Locate the cell with the specified text and output its [X, Y] center coordinate. 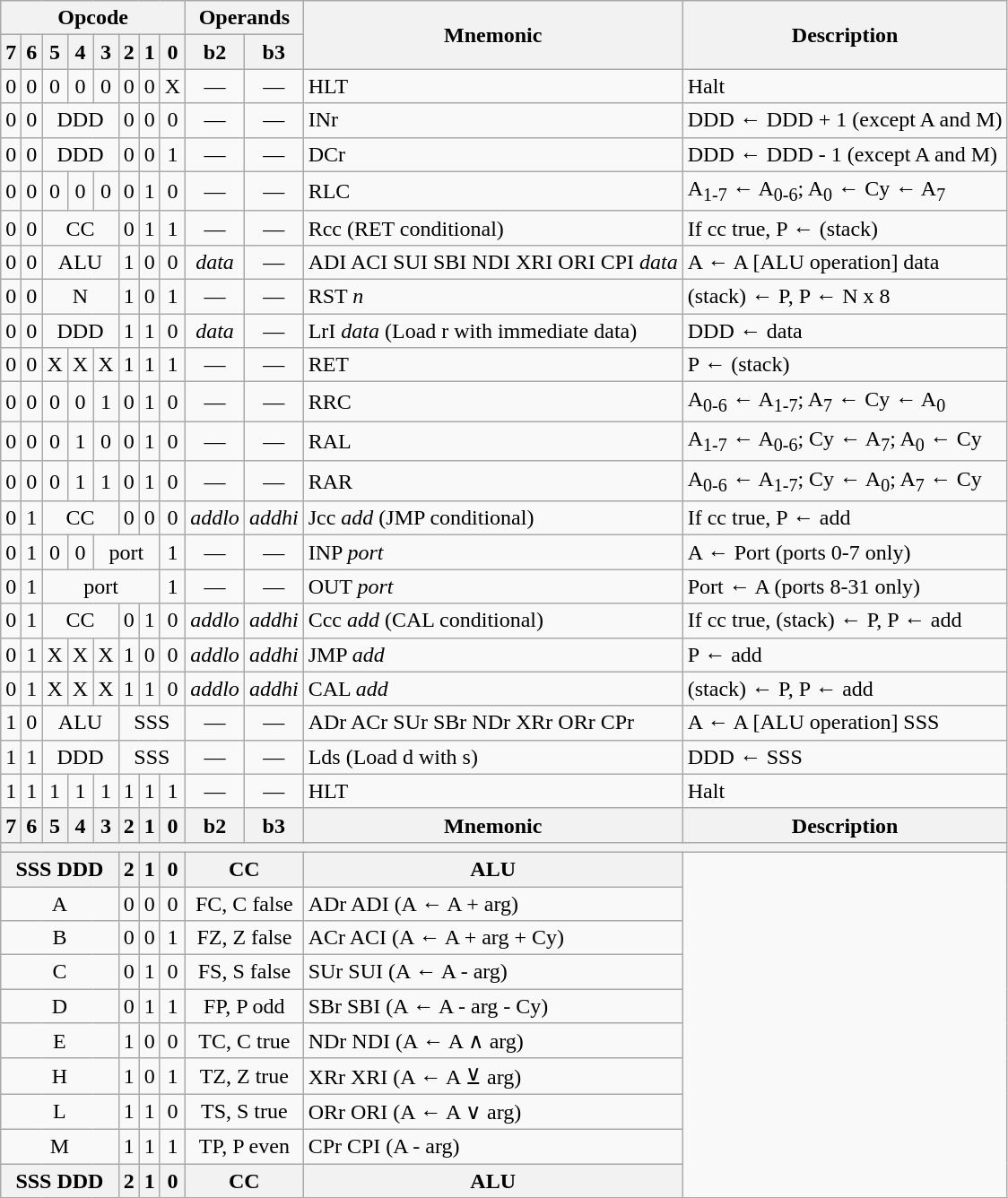
(stack) ← P, P ← add [845, 689]
N [81, 297]
If cc true, P ← (stack) [845, 228]
B [59, 938]
SUr SUI (A ← A - arg) [493, 972]
DDD ← SSS [845, 757]
TZ, Z true [244, 1076]
SBr SBI (A ← A - arg - Cy) [493, 1006]
E [59, 1041]
P ← add [845, 655]
ORr ORI (A ← A ∨ arg) [493, 1112]
ADr ACr SUr SBr NDr XRr ORr CPr [493, 723]
TS, S true [244, 1112]
FS, S false [244, 972]
A1-7 ← A0-6; A0 ← Cy ← A7 [845, 191]
DDD ← data [845, 331]
If cc true, (stack) ← P, P ← add [845, 621]
Lds (Load d with s) [493, 757]
LrI data (Load r with immediate data) [493, 331]
OUT port [493, 586]
INP port [493, 552]
Ccc add (CAL conditional) [493, 621]
A0-6 ← A1-7; A7 ← Cy ← A0 [845, 402]
CPr CPI (A - arg) [493, 1146]
DDD ← DDD - 1 (except A and M) [845, 154]
A1-7 ← A0-6; Cy ← A7; A0 ← Cy [845, 441]
Operands [244, 18]
RRC [493, 402]
A ← A [ALU operation] SSS [845, 723]
ACr ACI (A ← A + arg + Cy) [493, 938]
(stack) ← P, P ← N x 8 [845, 297]
RLC [493, 191]
FZ, Z false [244, 938]
RAL [493, 441]
TP, P even [244, 1146]
NDr NDI (A ← A ∧ arg) [493, 1041]
XRr XRI (A ← A ⊻ arg) [493, 1076]
A ← A [ALU operation] data [845, 262]
A [59, 903]
JMP add [493, 655]
TC, C true [244, 1041]
RET [493, 365]
FP, P odd [244, 1006]
Port ← A (ports 8-31 only) [845, 586]
Jcc add (JMP conditional) [493, 518]
A ← Port (ports 0-7 only) [845, 552]
Opcode [93, 18]
INr [493, 120]
C [59, 972]
DCr [493, 154]
H [59, 1076]
DDD ← DDD + 1 (except A and M) [845, 120]
Rcc (RET conditional) [493, 228]
CAL add [493, 689]
P ← (stack) [845, 365]
D [59, 1006]
M [59, 1146]
If cc true, P ← add [845, 518]
A0-6 ← A1-7; Cy ← A0; A7 ← Cy [845, 481]
FC, C false [244, 903]
L [59, 1112]
RAR [493, 481]
ADr ADI (A ← A + arg) [493, 903]
ADI ACI SUI SBI NDI XRI ORI CPI data [493, 262]
RST n [493, 297]
